Identify which cell holds the provided text, then report its (x, y) central coordinate. 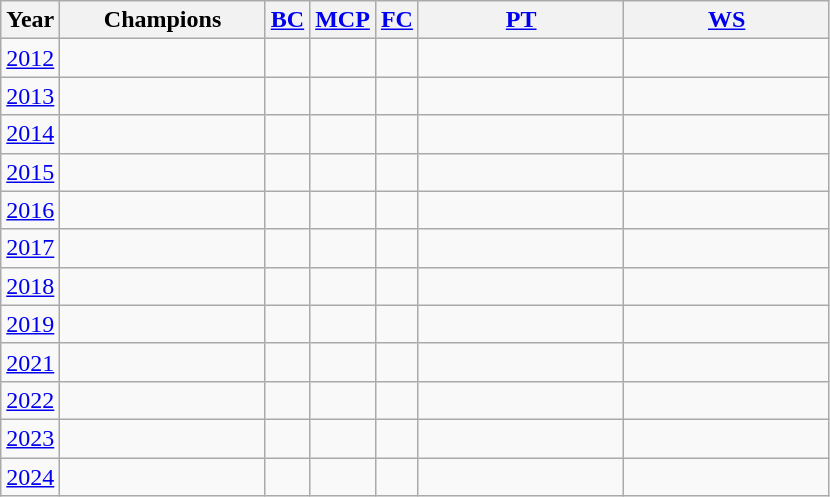
2017 (30, 248)
FC (396, 20)
2012 (30, 58)
MCP (343, 20)
PT (520, 20)
2021 (30, 362)
2024 (30, 477)
2023 (30, 438)
2013 (30, 96)
2016 (30, 210)
2018 (30, 286)
BC (287, 20)
2015 (30, 172)
Year (30, 20)
WS (726, 20)
2014 (30, 134)
2019 (30, 324)
2022 (30, 400)
Champions (162, 20)
